For the text-containing cell, return its midpoint in [x, y] coordinate format. 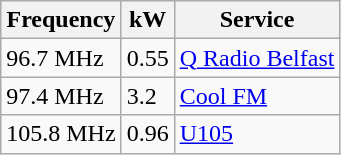
Cool FM [257, 96]
Service [257, 20]
96.7 MHz [61, 58]
0.96 [148, 134]
97.4 MHz [61, 96]
U105 [257, 134]
105.8 MHz [61, 134]
Frequency [61, 20]
3.2 [148, 96]
Q Radio Belfast [257, 58]
kW [148, 20]
0.55 [148, 58]
